Pinpoint the cell where the given text exists, returning its (x, y) midpoint coordinate. 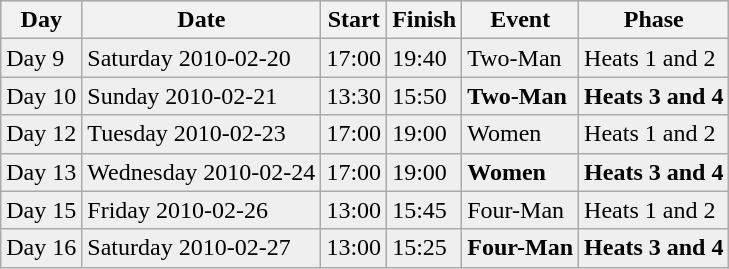
Saturday 2010-02-20 (202, 58)
Day 16 (42, 248)
Date (202, 20)
Day 12 (42, 134)
Start (354, 20)
Event (520, 20)
Day 13 (42, 172)
Tuesday 2010-02-23 (202, 134)
15:25 (424, 248)
19:40 (424, 58)
15:45 (424, 210)
Day (42, 20)
Day 9 (42, 58)
Wednesday 2010-02-24 (202, 172)
Day 15 (42, 210)
Finish (424, 20)
13:30 (354, 96)
15:50 (424, 96)
Friday 2010-02-26 (202, 210)
Sunday 2010-02-21 (202, 96)
Phase (654, 20)
Saturday 2010-02-27 (202, 248)
Day 10 (42, 96)
